Locate the cell with the specified text and output its [x, y] center coordinate. 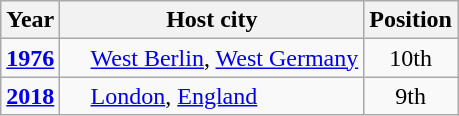
2018 [30, 96]
Year [30, 20]
9th [411, 96]
Host city [212, 20]
1976 [30, 58]
London, England [212, 96]
West Berlin, West Germany [212, 58]
Position [411, 20]
10th [411, 58]
